Find where the given text appears and provide that cell's center as [X, Y] coordinate. 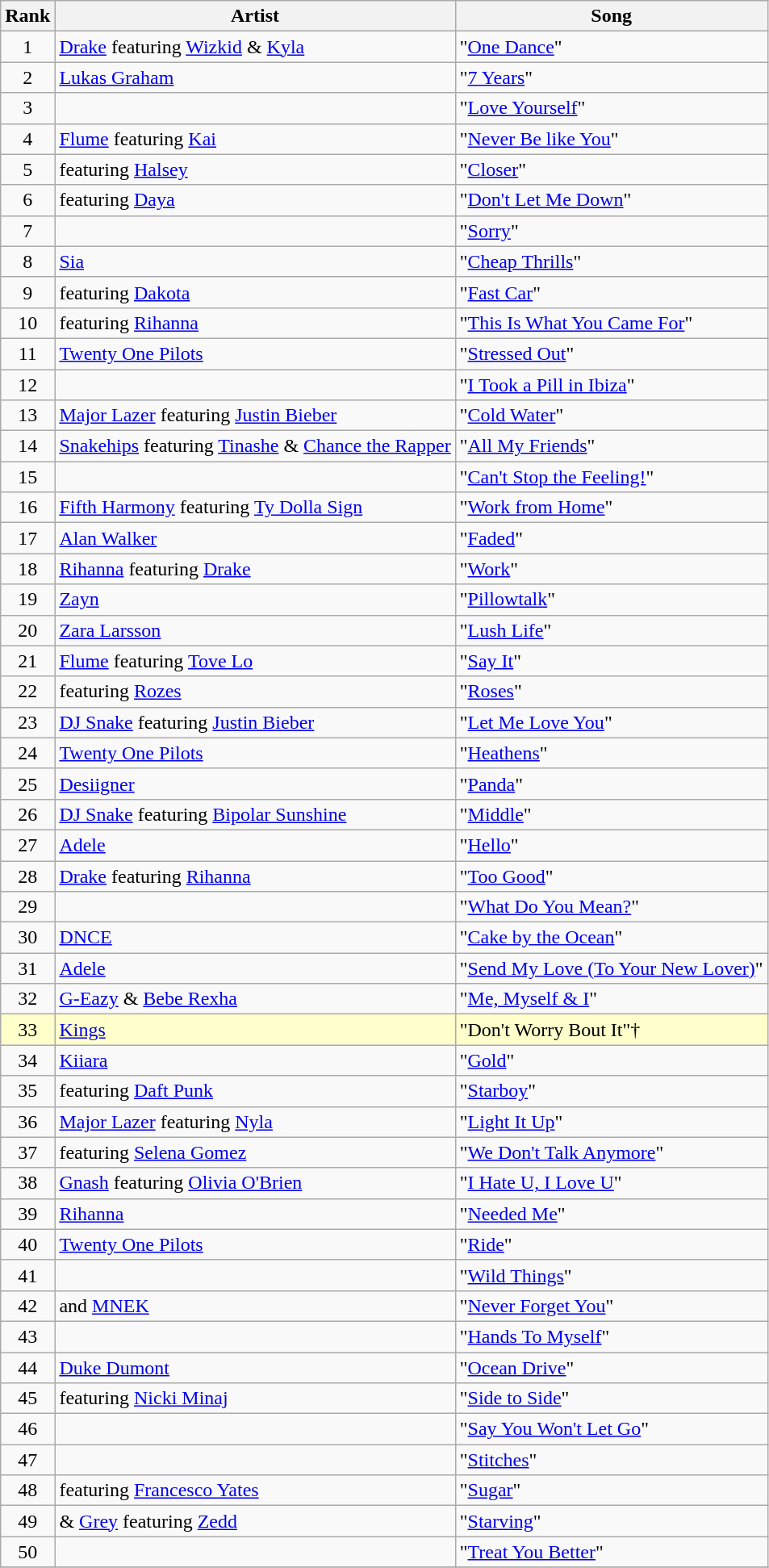
"Too Good" [612, 876]
12 [27, 385]
"Fast Car" [612, 292]
"Pillowtalk" [612, 600]
"Don't Worry Bout It"† [612, 1030]
45 [27, 1399]
17 [27, 538]
Flume featuring Tove Lo [255, 661]
"Lush Life" [612, 630]
"Cold Water" [612, 416]
5 [27, 169]
"Middle" [612, 814]
Sia [255, 261]
Flume featuring Kai [255, 139]
Song [612, 16]
featuring Selena Gomez [255, 1152]
7 [27, 231]
40 [27, 1244]
9 [27, 292]
featuring Rihanna [255, 323]
"Ocean Drive" [612, 1368]
Duke Dumont [255, 1368]
"Roses" [612, 692]
DNCE [255, 938]
"I Took a Pill in Ibiza" [612, 385]
48 [27, 1491]
Kiiara [255, 1060]
4 [27, 139]
18 [27, 569]
16 [27, 508]
"Work" [612, 569]
"Never Forget You" [612, 1306]
15 [27, 477]
47 [27, 1460]
"Gold" [612, 1060]
31 [27, 968]
49 [27, 1521]
Drake featuring Wizkid & Kyla [255, 47]
29 [27, 907]
"I Hate U, I Love U" [612, 1183]
42 [27, 1306]
"This Is What You Came For" [612, 323]
46 [27, 1429]
"One Dance" [612, 47]
"Ride" [612, 1244]
43 [27, 1336]
"All My Friends" [612, 446]
14 [27, 446]
"Wild Things" [612, 1275]
8 [27, 261]
Zayn [255, 600]
22 [27, 692]
"Faded" [612, 538]
"Let Me Love You" [612, 722]
"Panda" [612, 784]
"Send My Love (To Your New Lover)" [612, 968]
13 [27, 416]
41 [27, 1275]
36 [27, 1122]
Major Lazer featuring Nyla [255, 1122]
20 [27, 630]
Desiigner [255, 784]
"Love Yourself" [612, 108]
Artist [255, 16]
19 [27, 600]
Drake featuring Rihanna [255, 876]
"Cake by the Ocean" [612, 938]
"Work from Home" [612, 508]
featuring Daft Punk [255, 1091]
6 [27, 200]
30 [27, 938]
Lukas Graham [255, 77]
39 [27, 1214]
Kings [255, 1030]
DJ Snake featuring Bipolar Sunshine [255, 814]
featuring Dakota [255, 292]
44 [27, 1368]
24 [27, 753]
"Sugar" [612, 1491]
"Treat You Better" [612, 1552]
and MNEK [255, 1306]
28 [27, 876]
32 [27, 999]
"Closer" [612, 169]
Major Lazer featuring Justin Bieber [255, 416]
featuring Halsey [255, 169]
featuring Rozes [255, 692]
"Starboy" [612, 1091]
Rank [27, 16]
G-Eazy & Bebe Rexha [255, 999]
25 [27, 784]
"We Don't Talk Anymore" [612, 1152]
37 [27, 1152]
"Starving" [612, 1521]
featuring Nicki Minaj [255, 1399]
"Hello" [612, 845]
"Needed Me" [612, 1214]
10 [27, 323]
"Me, Myself & I" [612, 999]
3 [27, 108]
DJ Snake featuring Justin Bieber [255, 722]
2 [27, 77]
Rihanna [255, 1214]
"Never Be like You" [612, 139]
27 [27, 845]
"Can't Stop the Feeling!" [612, 477]
"Stressed Out" [612, 353]
Gnash featuring Olivia O'Brien [255, 1183]
"Heathens" [612, 753]
"Say You Won't Let Go" [612, 1429]
23 [27, 722]
26 [27, 814]
"7 Years" [612, 77]
featuring Francesco Yates [255, 1491]
"What Do You Mean?" [612, 907]
1 [27, 47]
34 [27, 1060]
Zara Larsson [255, 630]
Snakehips featuring Tinashe & Chance the Rapper [255, 446]
featuring Daya [255, 200]
33 [27, 1030]
50 [27, 1552]
"Don't Let Me Down" [612, 200]
38 [27, 1183]
"Light It Up" [612, 1122]
Alan Walker [255, 538]
35 [27, 1091]
"Stitches" [612, 1460]
"Side to Side" [612, 1399]
& Grey featuring Zedd [255, 1521]
"Cheap Thrills" [612, 261]
"Say It" [612, 661]
21 [27, 661]
"Sorry" [612, 231]
Rihanna featuring Drake [255, 569]
11 [27, 353]
"Hands To Myself" [612, 1336]
Fifth Harmony featuring Ty Dolla Sign [255, 508]
